Find where the given text appears and provide that cell's center as (x, y) coordinate. 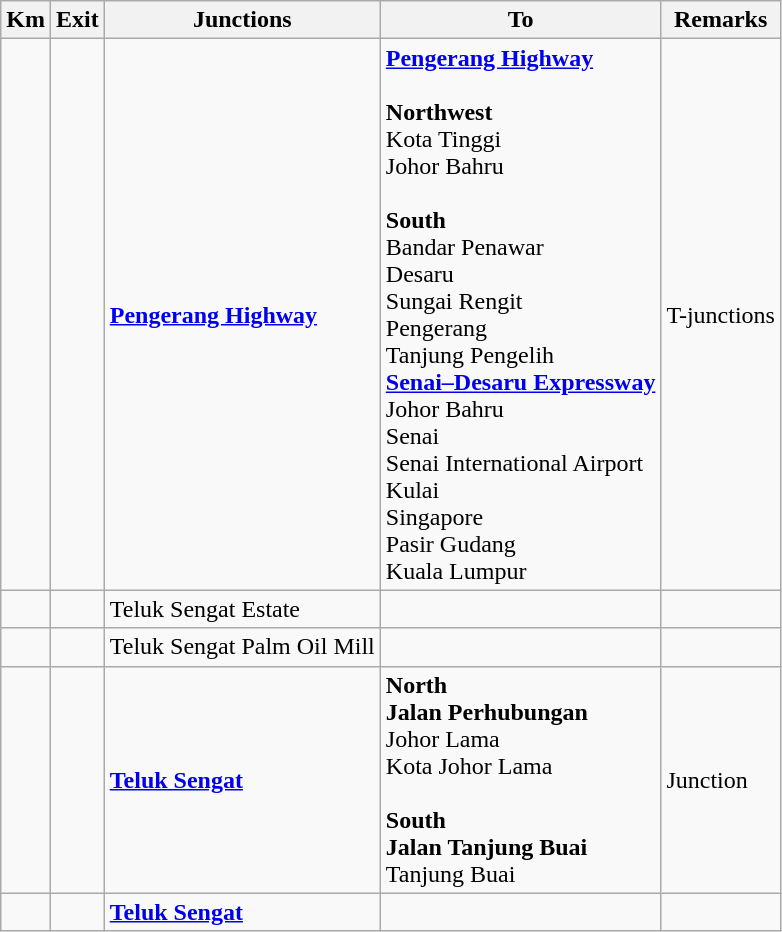
Junctions (242, 20)
T-junctions (721, 314)
Exit (77, 20)
Pengerang Highway (242, 314)
Junction (721, 780)
Remarks (721, 20)
Teluk Sengat Estate (242, 609)
To (520, 20)
Teluk Sengat Palm Oil Mill (242, 647)
NorthJalan Perhubungan Johor Lama Kota Johor LamaSouthJalan Tanjung BuaiTanjung Buai (520, 780)
Km (26, 20)
